Pinpoint the cell where the given text exists, returning its [x, y] midpoint coordinate. 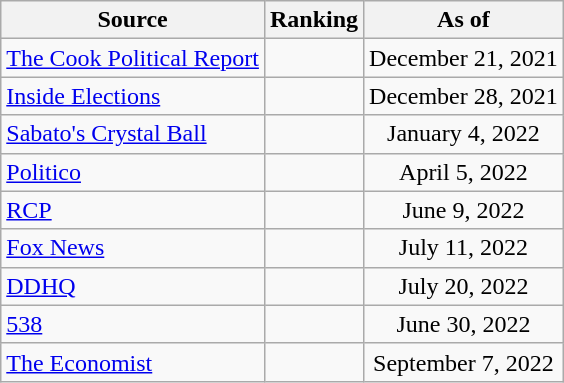
December 21, 2021 [464, 58]
RCP [133, 210]
Politico [133, 172]
Sabato's Crystal Ball [133, 134]
April 5, 2022 [464, 172]
As of [464, 20]
The Economist [133, 362]
June 9, 2022 [464, 210]
June 30, 2022 [464, 324]
The Cook Political Report [133, 58]
Ranking [314, 20]
Inside Elections [133, 96]
September 7, 2022 [464, 362]
DDHQ [133, 286]
December 28, 2021 [464, 96]
July 20, 2022 [464, 286]
538 [133, 324]
Fox News [133, 248]
July 11, 2022 [464, 248]
January 4, 2022 [464, 134]
Source [133, 20]
